Capture the cell that displays the provided text and extract its [x, y] central coordinate. 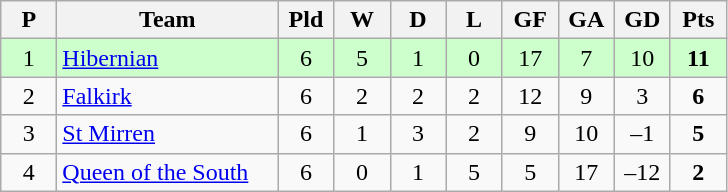
Hibernian [168, 58]
4 [29, 172]
Falkirk [168, 96]
Team [168, 20]
11 [698, 58]
GA [586, 20]
Pts [698, 20]
GF [530, 20]
W [362, 20]
GD [642, 20]
12 [530, 96]
7 [586, 58]
D [418, 20]
Pld [306, 20]
–1 [642, 134]
St Mirren [168, 134]
–12 [642, 172]
P [29, 20]
Queen of the South [168, 172]
L [474, 20]
